Return the [x, y] coordinate for the center point of the cell that contains the specified text.  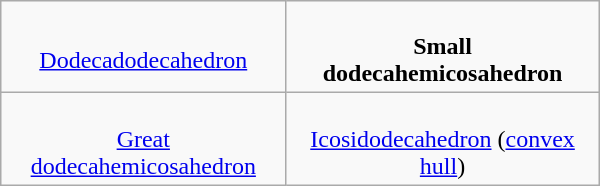
Great dodecahemicosahedron [144, 139]
Dodecadodecahedron [144, 47]
Small dodecahemicosahedron [442, 47]
Icosidodecahedron (convex hull) [442, 139]
